Extract the (x, y) coordinate from the center of the cell holding the provided text.  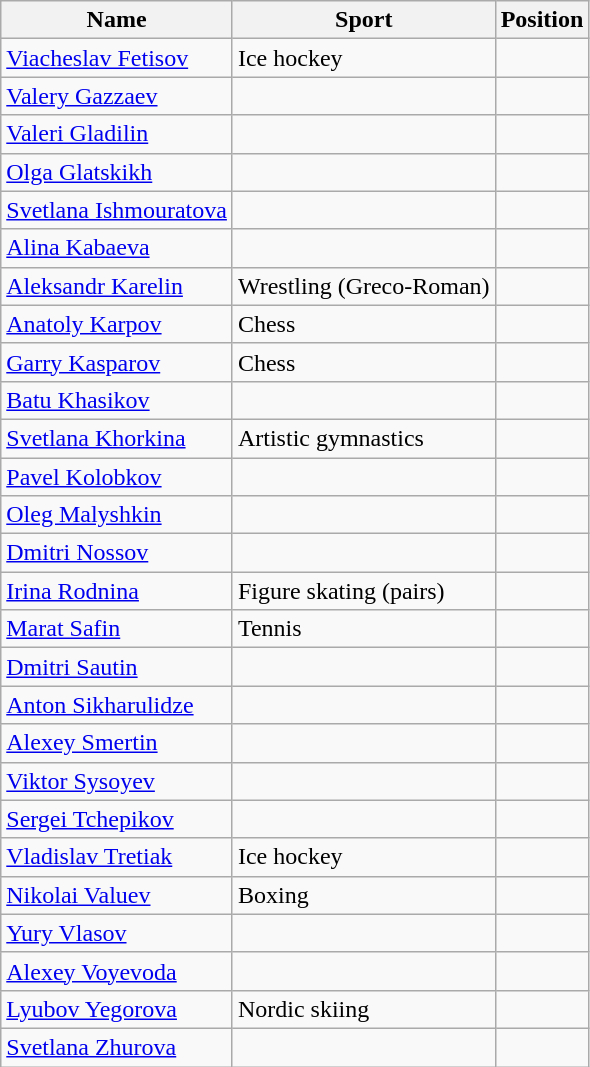
Svetlana Khorkina (117, 438)
Viktor Sysoyev (117, 781)
Garry Kasparov (117, 362)
Sport (364, 20)
Name (117, 20)
Alina Kabaeva (117, 248)
Anatoly Karpov (117, 324)
Lyubov Yegorova (117, 1009)
Position (542, 20)
Irina Rodnina (117, 591)
Boxing (364, 895)
Viacheslav Fetisov (117, 58)
Svetlana Zhurova (117, 1047)
Tennis (364, 629)
Svetlana Ishmouratova (117, 210)
Vladislav Tretiak (117, 857)
Sergei Tchepikov (117, 819)
Marat Safin (117, 629)
Pavel Kolobkov (117, 477)
Yury Vlasov (117, 933)
Aleksandr Karelin (117, 286)
Anton Sikharulidze (117, 705)
Wrestling (Greco-Roman) (364, 286)
Figure skating (pairs) (364, 591)
Alexey Smertin (117, 743)
Olga Glatskikh (117, 172)
Nordic skiing (364, 1009)
Batu Khasikov (117, 400)
Valeri Gladilin (117, 134)
Dmitri Nossov (117, 553)
Alexey Voyevoda (117, 971)
Dmitri Sautin (117, 667)
Valery Gazzaev (117, 96)
Artistic gymnastics (364, 438)
Nikolai Valuev (117, 895)
Oleg Malyshkin (117, 515)
